Locate the cell with the specified text and output its [X, Y] center coordinate. 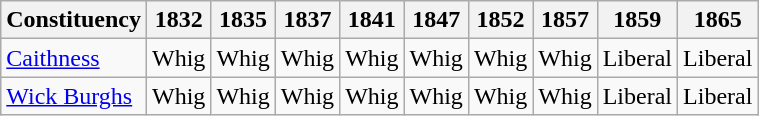
Constituency [74, 20]
1832 [178, 20]
1841 [372, 20]
1847 [436, 20]
Wick Burghs [74, 96]
1859 [637, 20]
1852 [500, 20]
1865 [718, 20]
1857 [565, 20]
Caithness [74, 58]
1835 [243, 20]
1837 [307, 20]
